Provide the (X, Y) coordinate of the cell's center where the given text is located.  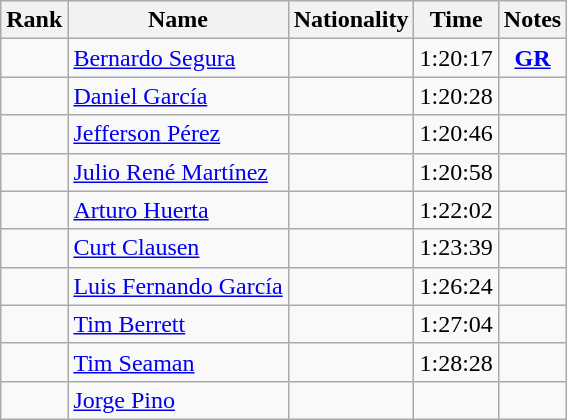
1:28:28 (456, 362)
1:26:24 (456, 286)
1:22:02 (456, 210)
1:23:39 (456, 248)
Arturo Huerta (178, 210)
1:20:17 (456, 58)
Bernardo Segura (178, 58)
Tim Berrett (178, 324)
GR (532, 58)
1:20:28 (456, 96)
Time (456, 20)
Nationality (351, 20)
Daniel García (178, 96)
Julio René Martínez (178, 172)
Jefferson Pérez (178, 134)
Luis Fernando García (178, 286)
1:20:46 (456, 134)
Notes (532, 20)
Curt Clausen (178, 248)
Jorge Pino (178, 400)
Tim Seaman (178, 362)
Name (178, 20)
Rank (34, 20)
1:20:58 (456, 172)
1:27:04 (456, 324)
